Search for the cell housing the specified text and yield its [x, y] center coordinate. 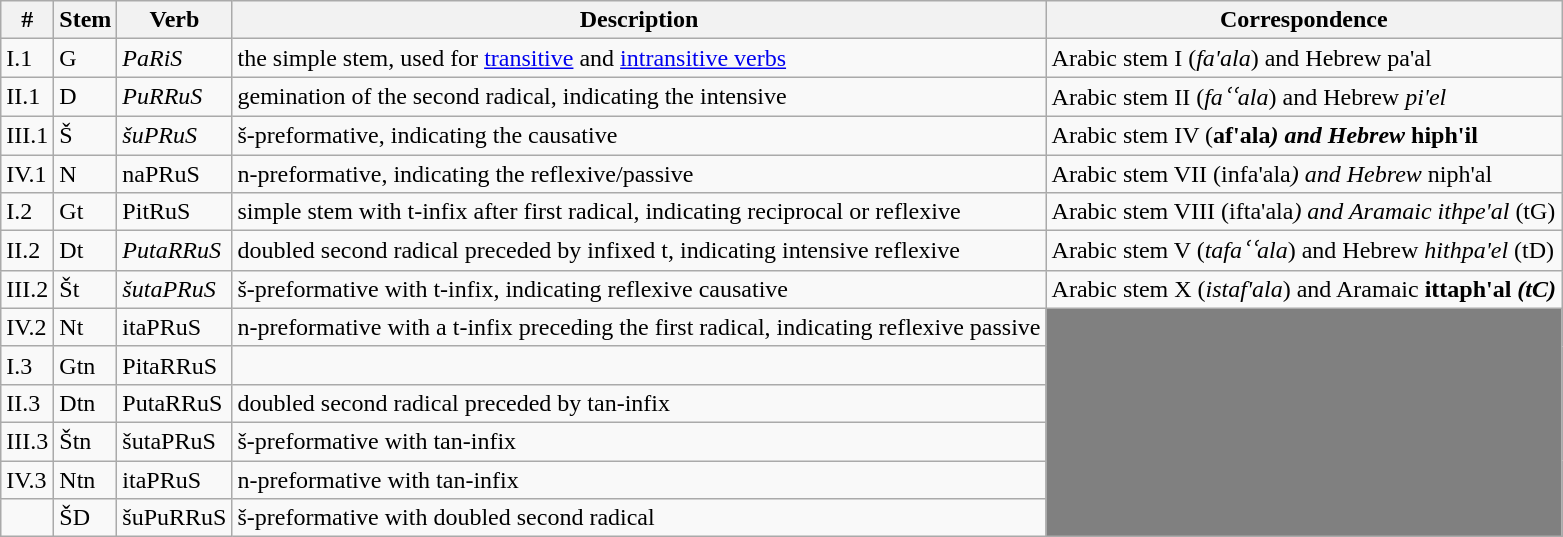
naPRuS [174, 173]
I.1 [28, 58]
# [28, 20]
ŠD [86, 518]
doubled second radical preceded by infixed t, indicating intensive reflexive [639, 251]
IV.3 [28, 479]
PuRRuS [174, 97]
Ntn [86, 479]
simple stem with t-infix after first radical, indicating reciprocal or reflexive [639, 212]
PaRiS [174, 58]
Arabic stem I (fa'ala) and Hebrew pa'al [1304, 58]
Description [639, 20]
Štn [86, 441]
III.3 [28, 441]
Arabic stem V (tafaʿʿala) and Hebrew hithpa'el (tD) [1304, 251]
Arabic stem X (istaf'ala) and Aramaic ittaph'al (tC) [1304, 289]
Arabic stem II (faʿʿala) and Hebrew pi'el [1304, 97]
Verb [174, 20]
š-preformative, indicating the causative [639, 135]
Dt [86, 251]
Nt [86, 327]
II.2 [28, 251]
IV.1 [28, 173]
gemination of the second radical, indicating the intensive [639, 97]
Arabic stem VIII (ifta'ala) and Aramaic ithpe'al (tG) [1304, 212]
II.1 [28, 97]
š-preformative with doubled second radical [639, 518]
n-preformative with a t-infix preceding the first radical, indicating reflexive passive [639, 327]
IV.2 [28, 327]
D [86, 97]
Correspondence [1304, 20]
PitaRRuS [174, 365]
PitRuS [174, 212]
I.2 [28, 212]
doubled second radical preceded by tan-infix [639, 403]
š-preformative with tan-infix [639, 441]
Št [86, 289]
n-preformative with tan-infix [639, 479]
Gtn [86, 365]
Arabic stem VII (infa'ala) and Hebrew niph'al [1304, 173]
III.2 [28, 289]
Arabic stem IV (af'ala) and Hebrew hiph'il [1304, 135]
III.1 [28, 135]
Gt [86, 212]
šuPRuS [174, 135]
šuPuRRuS [174, 518]
I.3 [28, 365]
š-preformative with t-infix, indicating reflexive causative [639, 289]
the simple stem, used for transitive and intransitive verbs [639, 58]
n-preformative, indicating the reflexive/passive [639, 173]
G [86, 58]
N [86, 173]
Dtn [86, 403]
Š [86, 135]
II.3 [28, 403]
Stem [86, 20]
